Provide the [X, Y] coordinate of the cell's center where the given text is located.  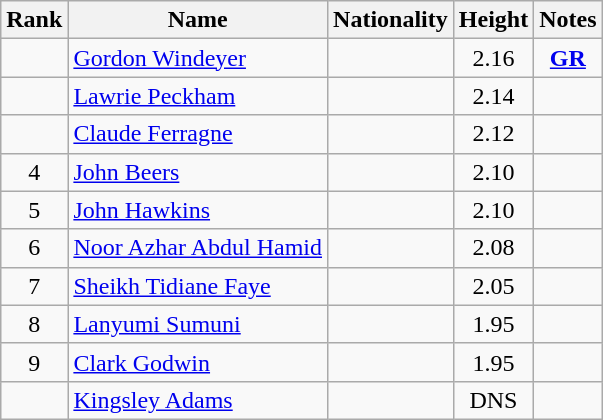
9 [34, 362]
Lanyumi Sumuni [198, 324]
Name [198, 20]
Sheikh Tidiane Faye [198, 286]
Noor Azhar Abdul Hamid [198, 248]
GR [568, 58]
Nationality [391, 20]
5 [34, 210]
2.08 [493, 248]
Height [493, 20]
2.16 [493, 58]
8 [34, 324]
John Hawkins [198, 210]
2.14 [493, 96]
2.12 [493, 134]
Notes [568, 20]
2.05 [493, 286]
DNS [493, 400]
7 [34, 286]
Gordon Windeyer [198, 58]
4 [34, 172]
Clark Godwin [198, 362]
John Beers [198, 172]
Kingsley Adams [198, 400]
Claude Ferragne [198, 134]
6 [34, 248]
Rank [34, 20]
Lawrie Peckham [198, 96]
